Locate the cell with the specified text and output its (x, y) center coordinate. 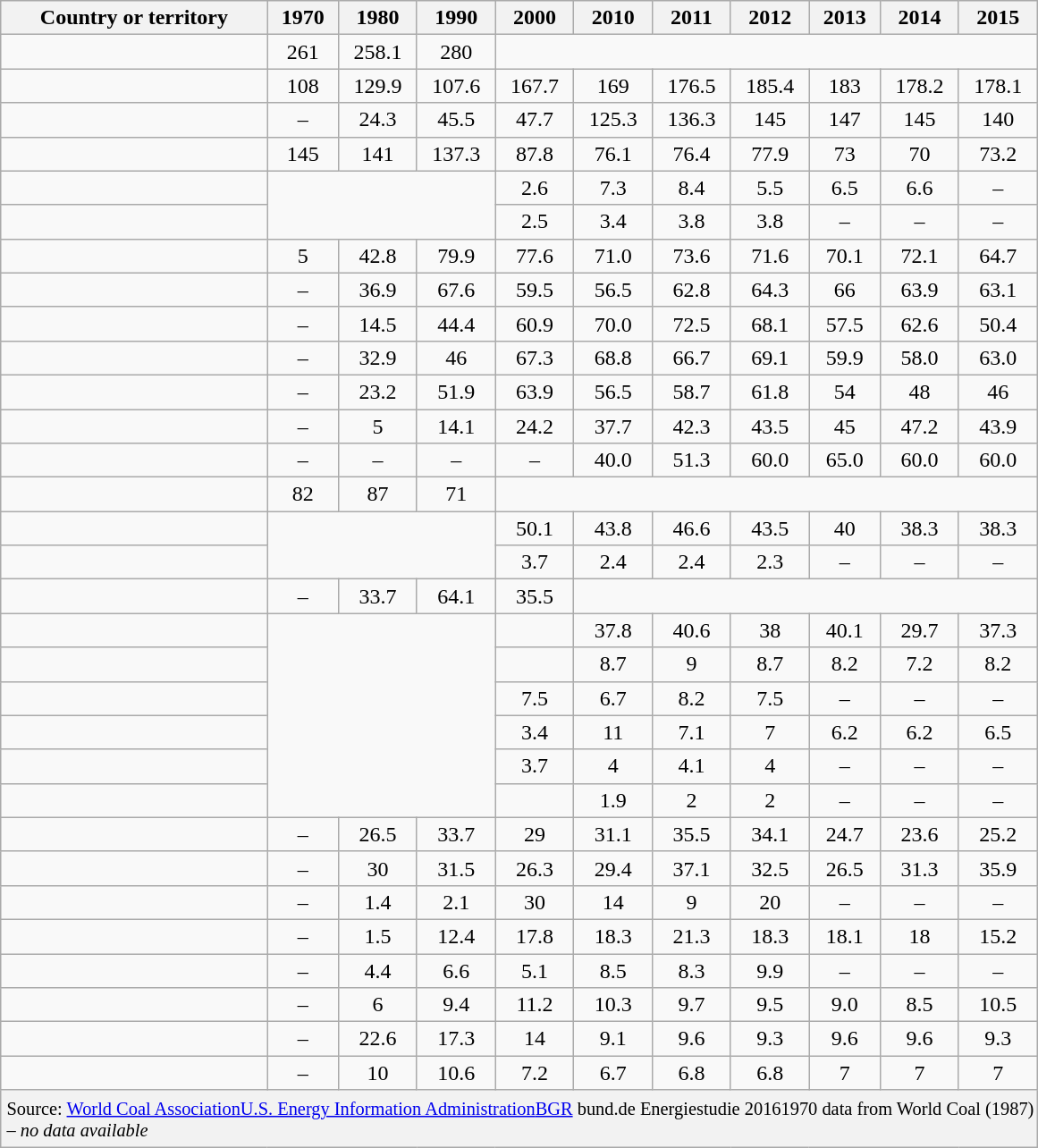
2015 (998, 18)
70.0 (613, 324)
71 (456, 494)
1970 (303, 18)
261 (303, 52)
32.5 (770, 868)
67.6 (456, 290)
44.4 (456, 324)
50.1 (535, 528)
73.6 (692, 256)
63.0 (998, 358)
4.1 (692, 766)
29 (535, 834)
280 (456, 52)
140 (998, 120)
2013 (845, 18)
1990 (456, 18)
76.4 (692, 154)
79.9 (456, 256)
2.6 (535, 188)
48 (920, 392)
40.6 (692, 630)
24.3 (378, 120)
136.3 (692, 120)
141 (378, 154)
14.1 (456, 426)
10.5 (998, 1005)
183 (845, 86)
5.5 (770, 188)
21.3 (692, 936)
176.5 (692, 86)
66 (845, 290)
31.5 (456, 868)
47.7 (535, 120)
15.2 (998, 936)
71.0 (613, 256)
77.6 (535, 256)
9.0 (845, 1005)
9.5 (770, 1005)
37.7 (613, 426)
51.3 (692, 460)
61.8 (770, 392)
147 (845, 120)
258.1 (378, 52)
45 (845, 426)
68.8 (613, 358)
87 (378, 494)
36.9 (378, 290)
64.1 (456, 596)
73.2 (998, 154)
129.9 (378, 86)
12.4 (456, 936)
1.4 (378, 902)
32.9 (378, 358)
18 (920, 936)
64.7 (998, 256)
108 (303, 86)
72.1 (920, 256)
2.3 (770, 562)
47.2 (920, 426)
35.9 (998, 868)
10.6 (456, 1073)
50.4 (998, 324)
42.3 (692, 426)
2011 (692, 18)
51.9 (456, 392)
76.1 (613, 154)
17.8 (535, 936)
8.3 (692, 970)
9.9 (770, 970)
11 (613, 732)
9.1 (613, 1039)
64.3 (770, 290)
59.5 (535, 290)
Source: World Coal AssociationU.S. Energy Information AdministrationBGR bund.de Energiestudie 20161970 data from World Coal (1987)– no data available (519, 1118)
7.3 (613, 188)
1.9 (613, 800)
178.1 (998, 86)
107.6 (456, 86)
23.6 (920, 834)
10 (378, 1073)
2.1 (456, 902)
87.8 (535, 154)
26.3 (535, 868)
69.1 (770, 358)
37.3 (998, 630)
7.1 (692, 732)
38 (770, 630)
43.9 (998, 426)
70 (920, 154)
2014 (920, 18)
9.4 (456, 1005)
77.9 (770, 154)
20 (770, 902)
62.6 (920, 324)
25.2 (998, 834)
67.3 (535, 358)
42.8 (378, 256)
66.7 (692, 358)
14.5 (378, 324)
125.3 (613, 120)
37.1 (692, 868)
57.5 (845, 324)
58.0 (920, 358)
46.6 (692, 528)
29.4 (613, 868)
17.3 (456, 1039)
1.5 (378, 936)
40.1 (845, 630)
45.5 (456, 120)
29.7 (920, 630)
4.4 (378, 970)
68.1 (770, 324)
82 (303, 494)
65.0 (845, 460)
31.3 (920, 868)
59.9 (845, 358)
60.9 (535, 324)
24.7 (845, 834)
63.1 (998, 290)
54 (845, 392)
185.4 (770, 86)
62.8 (692, 290)
6 (378, 1005)
2.5 (535, 222)
37.8 (613, 630)
18.1 (845, 936)
24.2 (535, 426)
22.6 (378, 1039)
178.2 (920, 86)
72.5 (692, 324)
167.7 (535, 86)
10.3 (613, 1005)
34.1 (770, 834)
11.2 (535, 1005)
43.8 (613, 528)
8.4 (692, 188)
40 (845, 528)
2010 (613, 18)
Country or territory (134, 18)
70.1 (845, 256)
40.0 (613, 460)
169 (613, 86)
71.6 (770, 256)
1980 (378, 18)
23.2 (378, 392)
58.7 (692, 392)
137.3 (456, 154)
2012 (770, 18)
2000 (535, 18)
73 (845, 154)
9.7 (692, 1005)
31.1 (613, 834)
5.1 (535, 970)
